Capture the cell that displays the provided text and extract its [x, y] central coordinate. 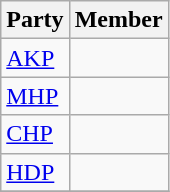
AKP [35, 58]
CHP [35, 134]
HDP [35, 172]
MHP [35, 96]
Party [35, 20]
Member [118, 20]
